Capture the cell that displays the provided text and extract its (X, Y) central coordinate. 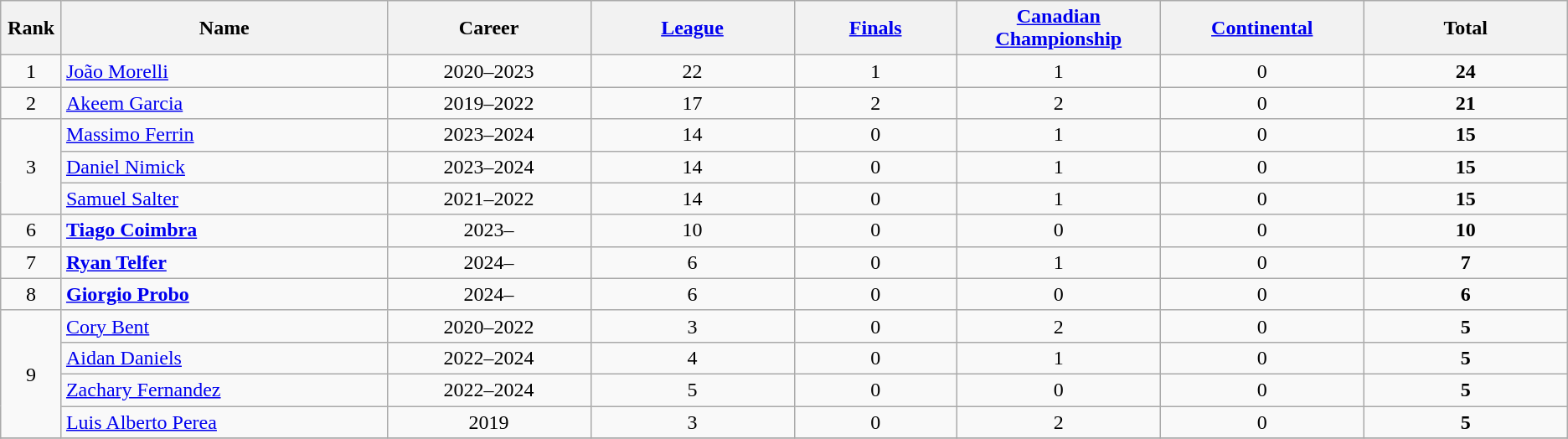
Canadian Championship (1059, 28)
Rank (32, 28)
João Morelli (224, 71)
2019 (489, 421)
2020–2023 (489, 71)
Finals (875, 28)
Samuel Salter (224, 199)
Akeem Garcia (224, 103)
Career (489, 28)
League (692, 28)
Massimo Ferrin (224, 135)
22 (692, 71)
Zachary Fernandez (224, 390)
Tiago Coimbra (224, 230)
Aidan Daniels (224, 358)
Luis Alberto Perea (224, 421)
24 (1466, 71)
2019–2022 (489, 103)
2021–2022 (489, 199)
Continental (1261, 28)
21 (1466, 103)
2023– (489, 230)
Total (1466, 28)
Name (224, 28)
Giorgio Probo (224, 294)
9 (32, 374)
Ryan Telfer (224, 262)
Daniel Nimick (224, 167)
4 (692, 358)
Cory Bent (224, 326)
8 (32, 294)
2020–2022 (489, 326)
17 (692, 103)
